From the cell containing the given text, extract its center point as (x, y) coordinate. 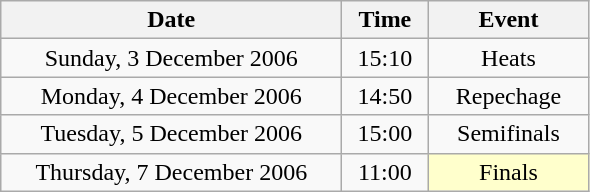
Finals (508, 172)
Repechage (508, 96)
15:00 (385, 134)
Heats (508, 58)
Thursday, 7 December 2006 (172, 172)
Event (508, 20)
14:50 (385, 96)
Monday, 4 December 2006 (172, 96)
Semifinals (508, 134)
Date (172, 20)
Sunday, 3 December 2006 (172, 58)
15:10 (385, 58)
Tuesday, 5 December 2006 (172, 134)
Time (385, 20)
11:00 (385, 172)
